Output the [X, Y] coordinate of the center of the cell containing the given text.  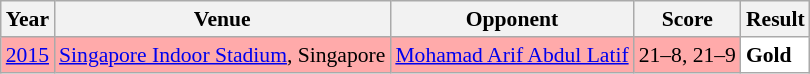
Year [28, 19]
Result [776, 19]
Opponent [512, 19]
Gold [776, 55]
Venue [222, 19]
21–8, 21–9 [688, 55]
Singapore Indoor Stadium, Singapore [222, 55]
2015 [28, 55]
Score [688, 19]
Mohamad Arif Abdul Latif [512, 55]
